Output the (x, y) coordinate of the center of the cell containing the given text.  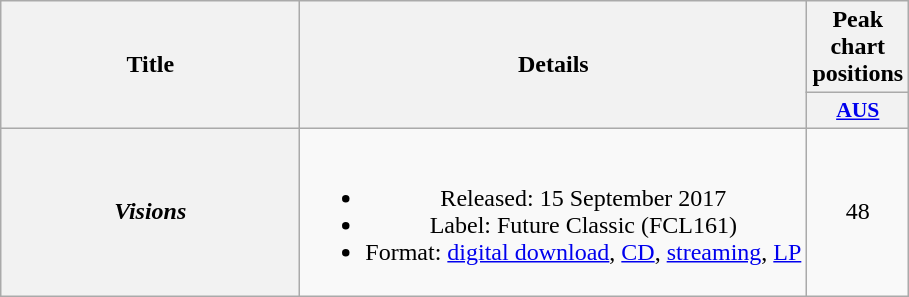
Released: 15 September 2017Label: Future Classic (FCL161)Format: digital download, CD, streaming, LP (554, 212)
Title (150, 65)
AUS (858, 111)
Peak chart positions (858, 47)
Details (554, 65)
Visions (150, 212)
48 (858, 212)
